From the cell containing the given text, extract its center point as (X, Y) coordinate. 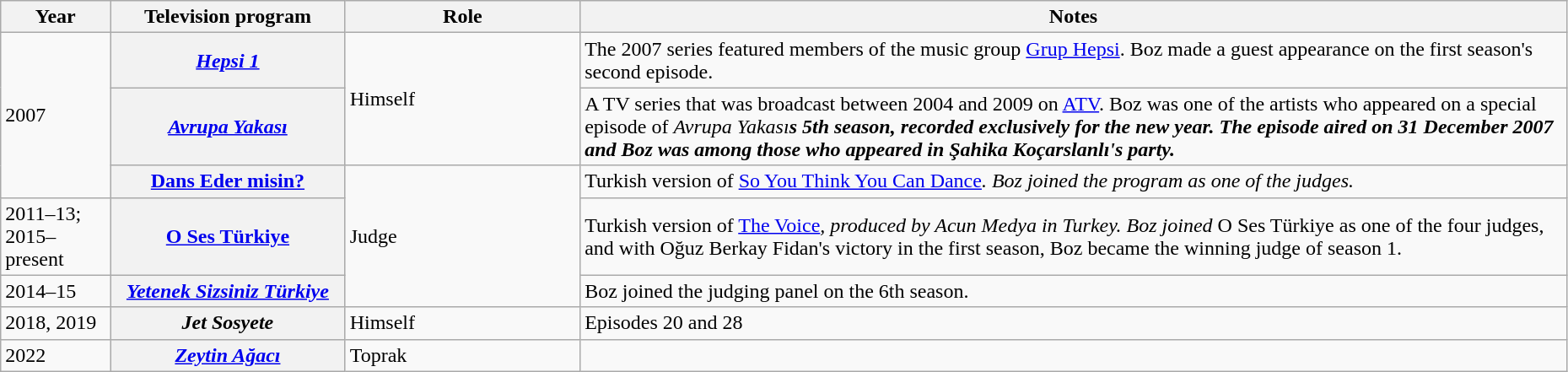
Turkish version of So You Think You Can Dance. Boz joined the program as one of the judges. (1074, 181)
Yetenek Sizsiniz Türkiye (228, 291)
2022 (56, 355)
Zeytin Ağacı (228, 355)
2014–15 (56, 291)
2018, 2019 (56, 323)
2011–13; 2015–present (56, 236)
Episodes 20 and 28 (1074, 323)
Jet Sosyete (228, 323)
Boz joined the judging panel on the 6th season. (1074, 291)
Dans Eder misin? (228, 181)
Avrupa Yakası (228, 127)
Notes (1074, 17)
Toprak (462, 355)
Year (56, 17)
Judge (462, 236)
The 2007 series featured members of the music group Grup Hepsi. Boz made a guest appearance on the first season's second episode. (1074, 61)
Role (462, 17)
Hepsi 1 (228, 61)
Television program (228, 17)
2007 (56, 115)
O Ses Türkiye (228, 236)
